For the text-containing cell, return its midpoint in (x, y) coordinate format. 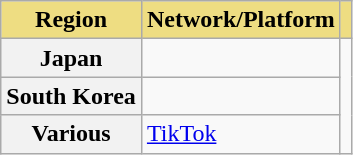
Region (72, 20)
South Korea (72, 96)
Network/Platform (240, 20)
Japan (72, 58)
TikTok (240, 134)
Various (72, 134)
